For the text-containing cell, return its midpoint in (X, Y) coordinate format. 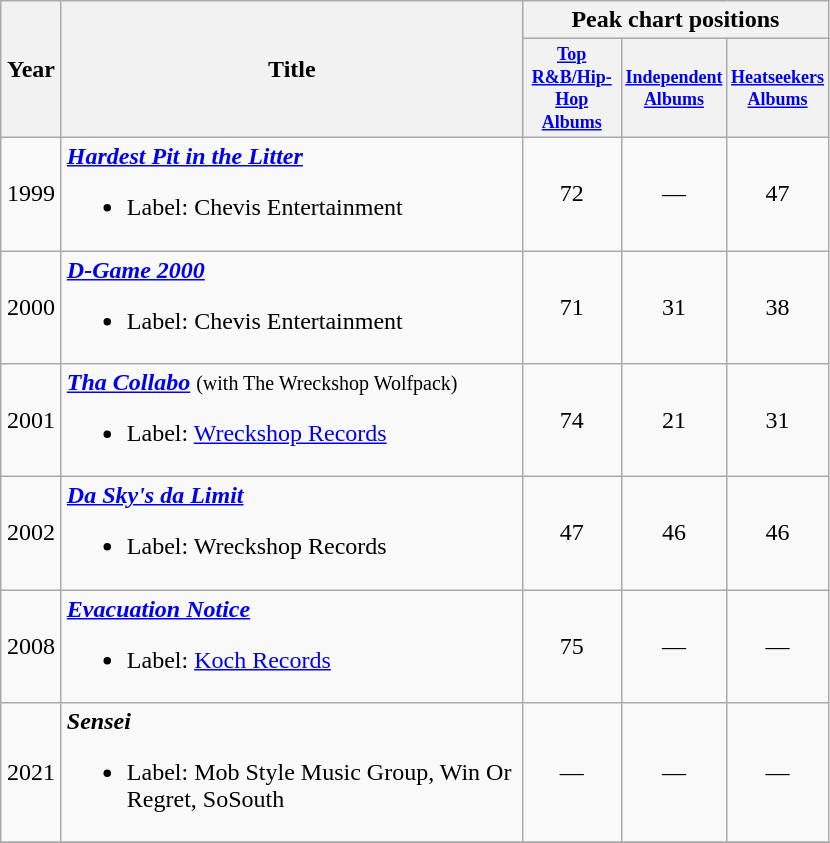
Hardest Pit in the LitterLabel: Chevis Entertainment (292, 194)
Evacuation NoticeLabel: Koch Records (292, 646)
D-Game 2000Label: Chevis Entertainment (292, 308)
2000 (32, 308)
75 (572, 646)
Top R&B/Hip-Hop Albums (572, 88)
2021 (32, 773)
71 (572, 308)
2001 (32, 420)
SenseiLabel: Mob Style Music Group, Win Or Regret, SoSouth (292, 773)
Independent Albums (674, 88)
Tha Collabo (with The Wreckshop Wolfpack)Label: Wreckshop Records (292, 420)
Peak chart positions (675, 20)
72 (572, 194)
Da Sky's da LimitLabel: Wreckshop Records (292, 534)
74 (572, 420)
Title (292, 70)
Year (32, 70)
1999 (32, 194)
38 (778, 308)
2002 (32, 534)
Heatseekers Albums (778, 88)
2008 (32, 646)
21 (674, 420)
